Return the (x, y) coordinate for the center point of the cell that contains the specified text.  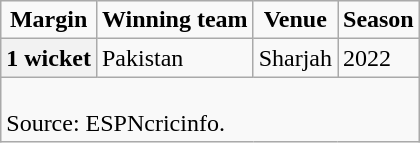
Source: ESPNcricinfo. (210, 110)
Winning team (174, 20)
1 wicket (49, 58)
Pakistan (174, 58)
Margin (49, 20)
2022 (379, 58)
Season (379, 20)
Sharjah (295, 58)
Venue (295, 20)
